For the text-containing cell, return its midpoint in [x, y] coordinate format. 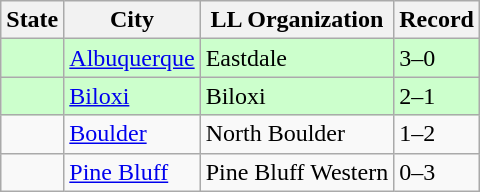
0–3 [437, 172]
3–0 [437, 58]
1–2 [437, 134]
Albuquerque [132, 58]
City [132, 20]
State [32, 20]
LL Organization [297, 20]
Eastdale [297, 58]
Pine Bluff [132, 172]
Boulder [132, 134]
Pine Bluff Western [297, 172]
North Boulder [297, 134]
Record [437, 20]
2–1 [437, 96]
